Provide the (X, Y) coordinate of the cell's center where the given text is located.  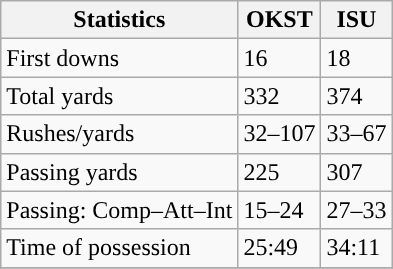
225 (280, 172)
34:11 (356, 248)
27–33 (356, 210)
OKST (280, 20)
15–24 (280, 210)
First downs (120, 58)
307 (356, 172)
18 (356, 58)
16 (280, 58)
Time of possession (120, 248)
Rushes/yards (120, 134)
332 (280, 96)
25:49 (280, 248)
ISU (356, 20)
Passing yards (120, 172)
33–67 (356, 134)
Passing: Comp–Att–Int (120, 210)
374 (356, 96)
Total yards (120, 96)
32–107 (280, 134)
Statistics (120, 20)
